Extract the (X, Y) coordinate from the center of the cell holding the provided text.  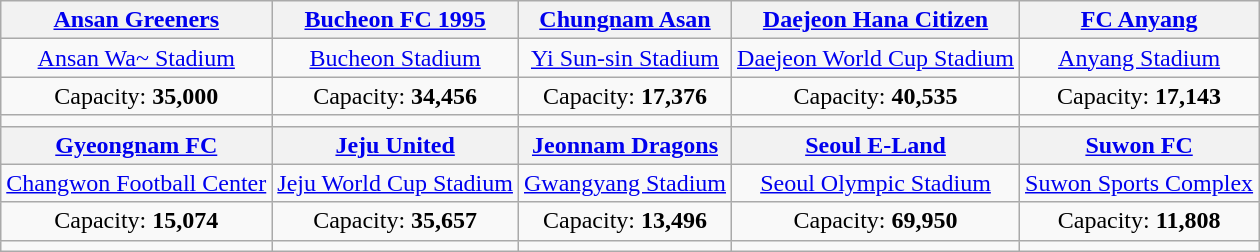
Suwon Sports Complex (1140, 183)
Seoul Olympic Stadium (876, 183)
Seoul E-Land (876, 145)
Capacity: 17,376 (624, 96)
Chungnam Asan (624, 20)
Daejeon World Cup Stadium (876, 58)
Capacity: 15,074 (136, 221)
Gwangyang Stadium (624, 183)
Capacity: 34,456 (396, 96)
Daejeon Hana Citizen (876, 20)
Capacity: 13,496 (624, 221)
Ansan Wa~ Stadium (136, 58)
Capacity: 35,657 (396, 221)
Ansan Greeners (136, 20)
Capacity: 69,950 (876, 221)
Capacity: 35,000 (136, 96)
Capacity: 17,143 (1140, 96)
Suwon FC (1140, 145)
Gyeongnam FC (136, 145)
Anyang Stadium (1140, 58)
Capacity: 11,808 (1140, 221)
Yi Sun-sin Stadium (624, 58)
FC Anyang (1140, 20)
Changwon Football Center (136, 183)
Capacity: 40,535 (876, 96)
Jeonnam Dragons (624, 145)
Jeju United (396, 145)
Bucheon FC 1995 (396, 20)
Bucheon Stadium (396, 58)
Jeju World Cup Stadium (396, 183)
